Provide the [X, Y] coordinate of the cell's center where the given text is located.  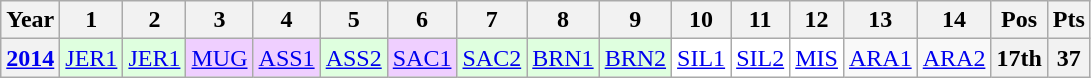
SAC2 [492, 58]
4 [286, 20]
Year [30, 20]
SIL1 [702, 58]
BRN2 [635, 58]
8 [563, 20]
SAC1 [422, 58]
5 [354, 20]
Pos [1019, 20]
11 [760, 20]
ARA1 [880, 58]
ASS1 [286, 58]
6 [422, 20]
2 [154, 20]
BRN1 [563, 58]
ASS2 [354, 58]
2014 [30, 58]
ARA2 [954, 58]
10 [702, 20]
13 [880, 20]
MIS [817, 58]
14 [954, 20]
17th [1019, 58]
37 [1068, 58]
MUG [220, 58]
7 [492, 20]
1 [92, 20]
Pts [1068, 20]
9 [635, 20]
3 [220, 20]
SIL2 [760, 58]
12 [817, 20]
